Provide the (X, Y) coordinate of the cell's center where the given text is located.  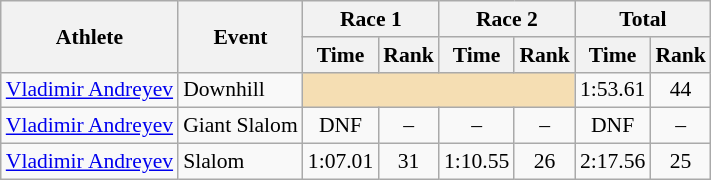
44 (680, 90)
1:10.55 (476, 162)
Giant Slalom (240, 126)
26 (544, 162)
25 (680, 162)
2:17.56 (612, 162)
Athlete (90, 36)
31 (408, 162)
Race 2 (507, 19)
Total (643, 19)
Downhill (240, 90)
Event (240, 36)
1:07.01 (340, 162)
1:53.61 (612, 90)
Race 1 (371, 19)
Slalom (240, 162)
